Output the (x, y) coordinate of the center of the cell containing the given text.  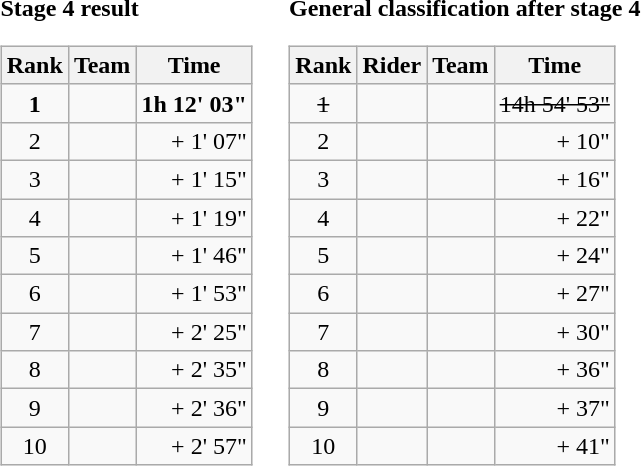
+ 27" (554, 294)
+ 41" (554, 446)
1h 12' 03" (194, 103)
14h 54' 53" (554, 103)
+ 37" (554, 408)
+ 36" (554, 370)
+ 22" (554, 217)
+ 30" (554, 332)
+ 10" (554, 141)
+ 2' 57" (194, 446)
Rider (392, 65)
+ 2' 36" (194, 408)
+ 1' 46" (194, 256)
+ 16" (554, 179)
+ 1' 19" (194, 217)
+ 2' 35" (194, 370)
+ 24" (554, 256)
+ 2' 25" (194, 332)
+ 1' 07" (194, 141)
+ 1' 53" (194, 294)
+ 1' 15" (194, 179)
